Determine the [x, y] coordinate at the center of the cell enclosing the given text.  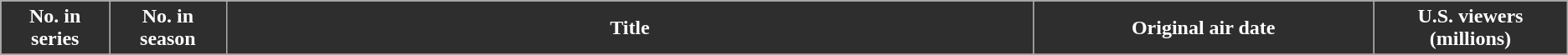
No. inseason [168, 28]
U.S. viewers(millions) [1471, 28]
Title [630, 28]
Original air date [1204, 28]
No. inseries [55, 28]
